Search for the cell housing the specified text and yield its [x, y] center coordinate. 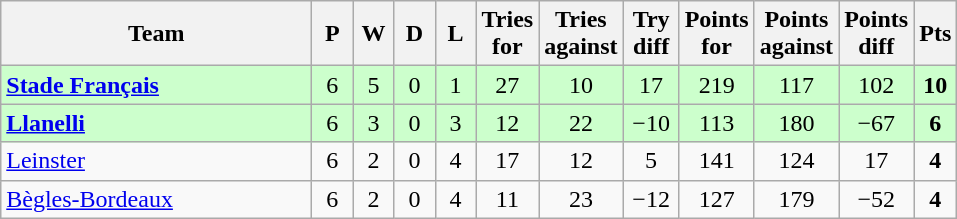
113 [716, 123]
Points against [796, 34]
127 [716, 199]
124 [796, 161]
1 [456, 85]
Leinster [156, 161]
23 [581, 199]
27 [508, 85]
Try diff [651, 34]
Tries against [581, 34]
Points for [716, 34]
180 [796, 123]
141 [716, 161]
Pts [936, 34]
P [332, 34]
W [374, 34]
22 [581, 123]
−12 [651, 199]
11 [508, 199]
Bègles-Bordeaux [156, 199]
−10 [651, 123]
Llanelli [156, 123]
102 [876, 85]
179 [796, 199]
D [414, 34]
L [456, 34]
117 [796, 85]
−52 [876, 199]
Stade Français [156, 85]
219 [716, 85]
Points diff [876, 34]
Team [156, 34]
−67 [876, 123]
Tries for [508, 34]
